Extract the (x, y) coordinate from the center of the cell holding the provided text.  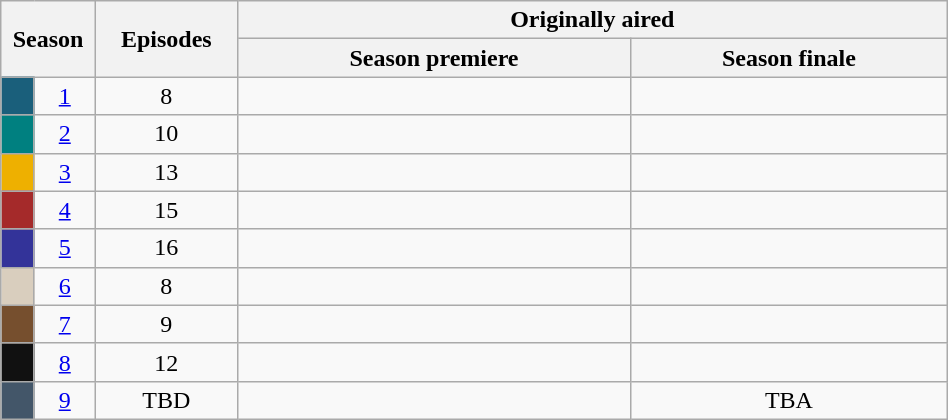
TBA (790, 400)
5 (64, 248)
7 (64, 324)
4 (64, 210)
Season (48, 39)
16 (166, 248)
2 (64, 134)
TBD (166, 400)
3 (64, 172)
1 (64, 96)
Season finale (790, 58)
15 (166, 210)
Originally aired (592, 20)
10 (166, 134)
12 (166, 362)
6 (64, 286)
Episodes (166, 39)
13 (166, 172)
Season premiere (434, 58)
